For the text-containing cell, return its midpoint in (X, Y) coordinate format. 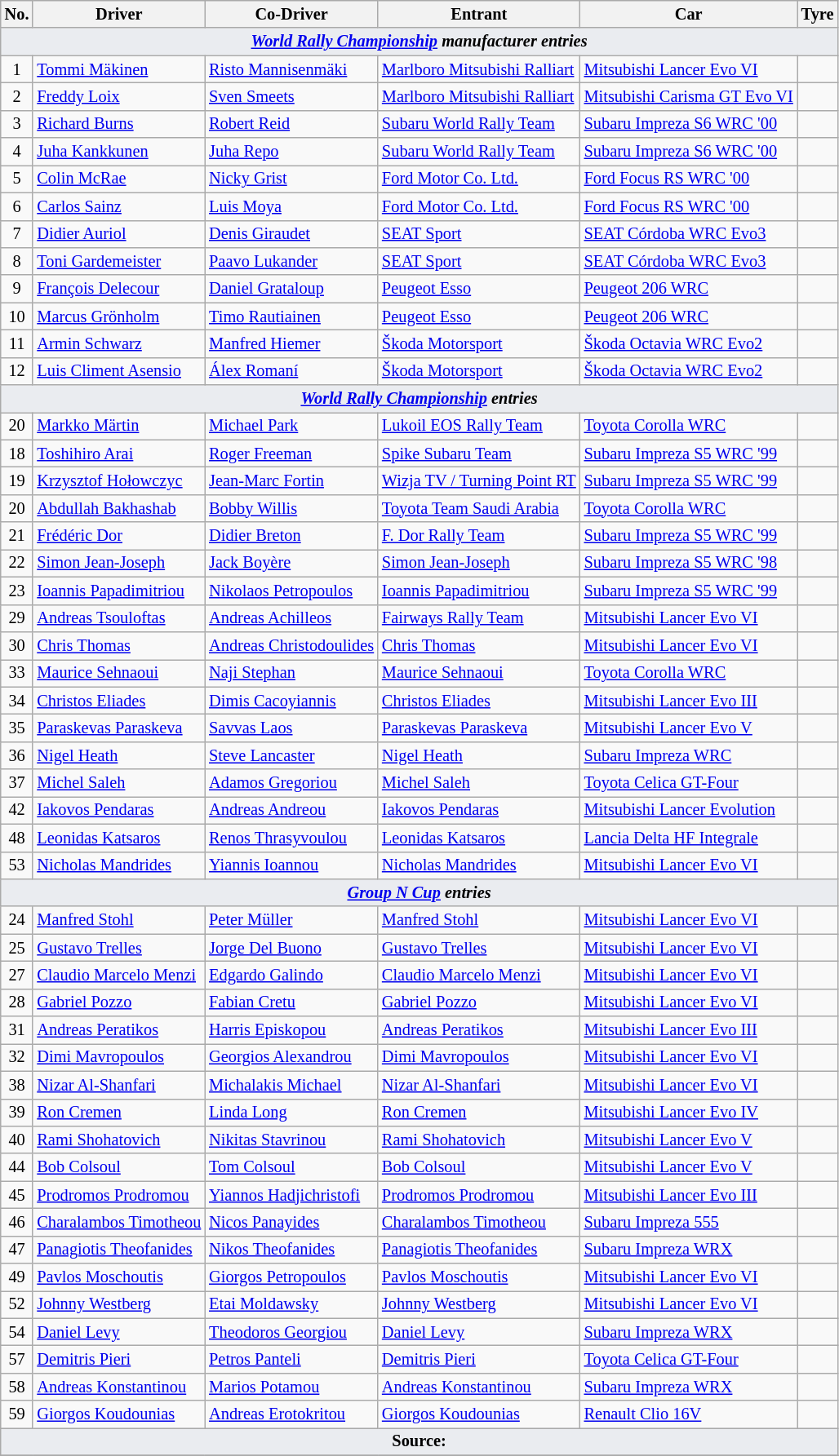
52 (17, 1304)
Spike Subaru Team (479, 454)
Andreas Erotokritou (291, 1414)
Edgardo Galindo (291, 975)
25 (17, 948)
Colin McRae (119, 179)
Mitsubishi Carisma GT Evo VI (689, 96)
Michalakis Michael (291, 1085)
Paavo Lukander (291, 261)
Manfred Hiemer (291, 343)
32 (17, 1057)
Daniel Grataloup (291, 289)
Adamos Gregoriou (291, 783)
Andreas Christodoulides (291, 645)
Andreas Andreou (291, 810)
Andreas Tsouloftas (119, 618)
35 (17, 728)
Subaru Impreza 555 (689, 1222)
Theodoros Georgiou (291, 1332)
38 (17, 1085)
Krzysztof Hołowczyc (119, 480)
Mitsubishi Lancer Evolution (689, 810)
48 (17, 838)
29 (17, 618)
Nikitas Stavrinou (291, 1140)
Sven Smeets (291, 96)
Linda Long (291, 1113)
Savvas Laos (291, 728)
Renos Thrasyvoulou (291, 838)
37 (17, 783)
Toni Gardemeister (119, 261)
Álex Romaní (291, 371)
42 (17, 810)
Wizja TV / Turning Point RT (479, 480)
58 (17, 1387)
Giorgos Petropoulos (291, 1277)
Fabian Cretu (291, 1002)
11 (17, 343)
F. Dor Rally Team (479, 536)
57 (17, 1360)
Toyota Team Saudi Arabia (479, 508)
Luis Climent Asensio (119, 371)
Nikos Theofanides (291, 1250)
Freddy Loix (119, 96)
53 (17, 865)
World Rally Championship manufacturer entries (419, 42)
40 (17, 1140)
31 (17, 1030)
Armin Schwarz (119, 343)
François Delecour (119, 289)
Denis Giraudet (291, 234)
44 (17, 1167)
Nikolaos Petropoulos (291, 591)
Frédéric Dor (119, 536)
Naji Stephan (291, 673)
Dimis Cacoyiannis (291, 701)
Group N Cup entries (419, 892)
45 (17, 1195)
Peter Müller (291, 920)
Robert Reid (291, 124)
Juha Kankkunen (119, 152)
Subaru Impreza S5 WRC '98 (689, 563)
33 (17, 673)
Car (689, 14)
No. (17, 14)
Source: (419, 1441)
Roger Freeman (291, 454)
1 (17, 69)
4 (17, 152)
Juha Repo (291, 152)
54 (17, 1332)
Tom Colsoul (291, 1167)
Timo Rautiainen (291, 316)
Richard Burns (119, 124)
Driver (119, 14)
Nicos Panayides (291, 1222)
Marcus Grönholm (119, 316)
7 (17, 234)
Co-Driver (291, 14)
Fairways Rally Team (479, 618)
Risto Mannisenmäki (291, 69)
18 (17, 454)
Jean-Marc Fortin (291, 480)
Tyre (818, 14)
Petros Panteli (291, 1360)
6 (17, 206)
8 (17, 261)
Entrant (479, 14)
Steve Lancaster (291, 755)
47 (17, 1250)
2 (17, 96)
Jorge Del Buono (291, 948)
Bobby Willis (291, 508)
Abdullah Bakhashab (119, 508)
Georgios Alexandrou (291, 1057)
12 (17, 371)
23 (17, 591)
Harris Episkopou (291, 1030)
Subaru Impreza WRC (689, 755)
Lancia Delta HF Integrale (689, 838)
39 (17, 1113)
5 (17, 179)
24 (17, 920)
Mitsubishi Lancer Evo IV (689, 1113)
Tommi Mäkinen (119, 69)
Andreas Achilleos (291, 618)
Etai Moldawsky (291, 1304)
28 (17, 1002)
19 (17, 480)
27 (17, 975)
59 (17, 1414)
Toshihiro Arai (119, 454)
10 (17, 316)
34 (17, 701)
Nicky Grist (291, 179)
Yiannos Hadjichristofi (291, 1195)
World Rally Championship entries (419, 399)
22 (17, 563)
Carlos Sainz (119, 206)
Marios Potamou (291, 1387)
36 (17, 755)
3 (17, 124)
Renault Clio 16V (689, 1414)
21 (17, 536)
Lukoil EOS Rally Team (479, 426)
Didier Breton (291, 536)
Luis Moya (291, 206)
Didier Auriol (119, 234)
30 (17, 645)
Jack Boyère (291, 563)
Markko Märtin (119, 426)
49 (17, 1277)
Yiannis Ioannou (291, 865)
9 (17, 289)
Michael Park (291, 426)
46 (17, 1222)
